Extract the [X, Y] coordinate from the center of the cell holding the provided text.  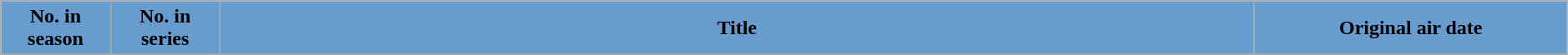
Original air date [1410, 28]
No. inseries [165, 28]
No. inseason [55, 28]
Title [737, 28]
